Detect which cell encompasses the target text, then output its [X, Y] center coordinate. 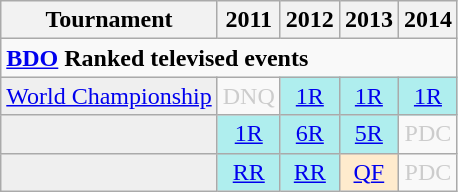
2014 [428, 20]
QF [368, 172]
2011 [248, 20]
Tournament [109, 20]
DNQ [248, 96]
2012 [310, 20]
World Championship [109, 96]
2013 [368, 20]
5R [368, 134]
6R [310, 134]
BDO Ranked televised events [230, 58]
